Provide the (x, y) coordinate of the cell's center where the given text is located.  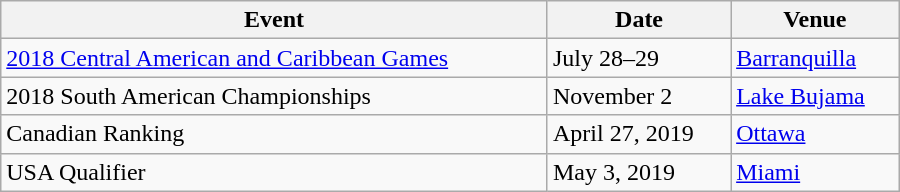
July 28–29 (638, 58)
USA Qualifier (274, 172)
2018 Central American and Caribbean Games (274, 58)
2018 South American Championships (274, 96)
Canadian Ranking (274, 134)
Event (274, 20)
Ottawa (816, 134)
Barranquilla (816, 58)
Miami (816, 172)
Lake Bujama (816, 96)
Venue (816, 20)
Date (638, 20)
November 2 (638, 96)
May 3, 2019 (638, 172)
April 27, 2019 (638, 134)
